For the text-containing cell, return its midpoint in (x, y) coordinate format. 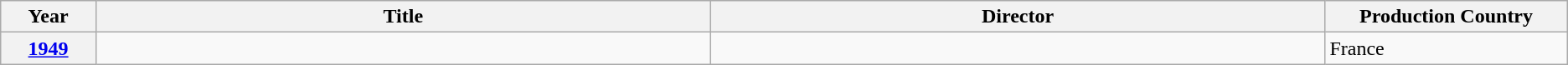
Director (1018, 17)
Production Country (1446, 17)
1949 (49, 48)
Title (403, 17)
Year (49, 17)
France (1446, 48)
